Locate the cell with the specified text and output its [X, Y] center coordinate. 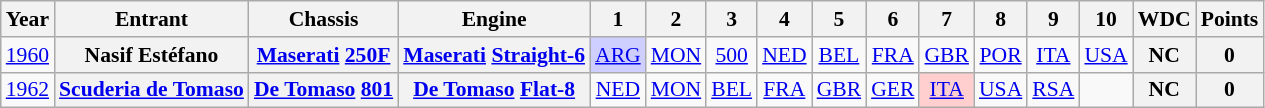
1962 [28, 90]
GER [892, 90]
ARG [618, 55]
7 [946, 19]
Maserati 250F [324, 55]
6 [892, 19]
Engine [494, 19]
5 [840, 19]
3 [732, 19]
Points [1230, 19]
Entrant [152, 19]
De Tomaso Flat-8 [494, 90]
WDC [1164, 19]
RSA [1053, 90]
De Tomaso 801 [324, 90]
Maserati Straight-6 [494, 55]
1960 [28, 55]
4 [784, 19]
10 [1106, 19]
Chassis [324, 19]
1 [618, 19]
2 [676, 19]
8 [1000, 19]
Nasif Estéfano [152, 55]
Scuderia de Tomaso [152, 90]
POR [1000, 55]
9 [1053, 19]
500 [732, 55]
Year [28, 19]
